Identify which cell holds the provided text, then report its [X, Y] central coordinate. 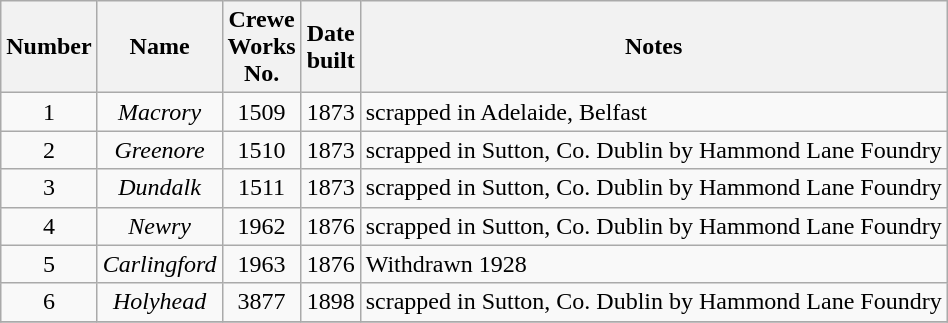
Notes [654, 47]
Holyhead [160, 302]
Carlingford [160, 264]
1511 [262, 188]
CreweWorksNo. [262, 47]
1963 [262, 264]
6 [49, 302]
Macrory [160, 112]
1 [49, 112]
2 [49, 150]
1510 [262, 150]
1962 [262, 226]
5 [49, 264]
1898 [330, 302]
Newry [160, 226]
1509 [262, 112]
3 [49, 188]
Name [160, 47]
Number [49, 47]
4 [49, 226]
Dundalk [160, 188]
Datebuilt [330, 47]
scrapped in Adelaide, Belfast [654, 112]
Greenore [160, 150]
3877 [262, 302]
Withdrawn 1928 [654, 264]
